Identify which cell holds the provided text, then report its [x, y] central coordinate. 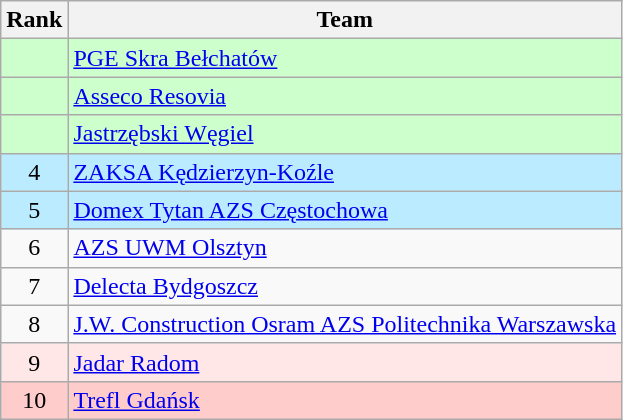
Asseco Resovia [345, 96]
Domex Tytan AZS Częstochowa [345, 210]
9 [34, 362]
Jastrzębski Węgiel [345, 134]
5 [34, 210]
Team [345, 20]
10 [34, 400]
Rank [34, 20]
6 [34, 248]
AZS UWM Olsztyn [345, 248]
4 [34, 172]
8 [34, 324]
Jadar Radom [345, 362]
ZAKSA Kędzierzyn-Koźle [345, 172]
Delecta Bydgoszcz [345, 286]
J.W. Construction Osram AZS Politechnika Warszawska [345, 324]
PGE Skra Bełchatów [345, 58]
Trefl Gdańsk [345, 400]
7 [34, 286]
